Identify which cell holds the provided text, then report its (x, y) central coordinate. 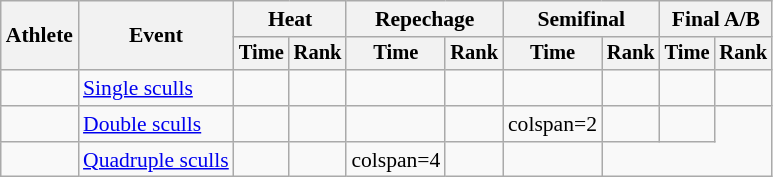
Heat (290, 19)
Semifinal (582, 19)
colspan=2 (552, 124)
Single sculls (156, 88)
Final A/B (716, 19)
Athlete (40, 36)
Double sculls (156, 124)
Event (156, 36)
Repechage (424, 19)
